Return the [X, Y] coordinate for the center point of the cell that contains the specified text.  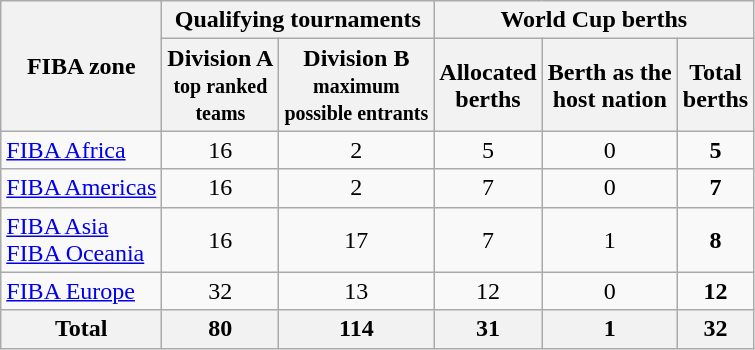
114 [356, 329]
Total berths [715, 85]
80 [220, 329]
World Cup berths [594, 20]
17 [356, 240]
Allocated berths [488, 85]
8 [715, 240]
FIBA AsiaFIBA Oceania [82, 240]
Berth as the host nation [610, 85]
FIBA Africa [82, 150]
Division A top rankedteams [220, 85]
13 [356, 291]
FIBA Europe [82, 291]
FIBA Americas [82, 188]
Total [82, 329]
31 [488, 329]
Qualifying tournaments [298, 20]
FIBA zone [82, 66]
Division B maximum possible entrants [356, 85]
